Identify which cell holds the provided text, then report its [x, y] central coordinate. 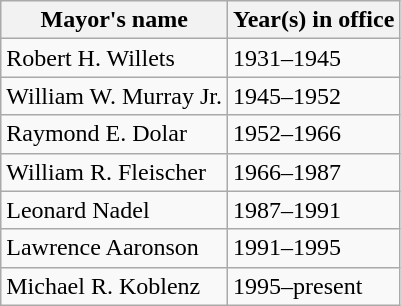
Lawrence Aaronson [114, 248]
Robert H. Willets [114, 58]
1945–1952 [314, 96]
1995–present [314, 286]
Mayor's name [114, 20]
1931–1945 [314, 58]
Raymond E. Dolar [114, 134]
1987–1991 [314, 210]
William R. Fleischer [114, 172]
Michael R. Koblenz [114, 286]
Year(s) in office [314, 20]
1966–1987 [314, 172]
William W. Murray Jr. [114, 96]
1991–1995 [314, 248]
Leonard Nadel [114, 210]
1952–1966 [314, 134]
